Provide the [X, Y] coordinate of the cell's center where the given text is located.  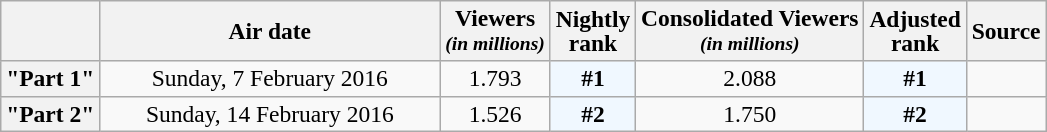
1.793 [495, 78]
"Part 1" [50, 78]
Nightlyrank [592, 30]
Air date [270, 30]
Sunday, 7 February 2016 [270, 78]
Viewers(in millions) [495, 30]
Consolidated Viewers(in millions) [750, 30]
Sunday, 14 February 2016 [270, 114]
"Part 2" [50, 114]
2.088 [750, 78]
1.526 [495, 114]
1.750 [750, 114]
Source [1006, 30]
Adjustedrank [915, 30]
